Return (x, y) of the center of cell containing provided text 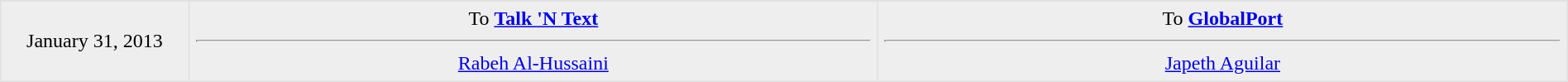
To Talk 'N TextRabeh Al-Hussaini (533, 41)
January 31, 2013 (94, 41)
To GlobalPortJapeth Aguilar (1223, 41)
